Scan for the cell matching the given text and deliver its (x, y) coordinate at center. 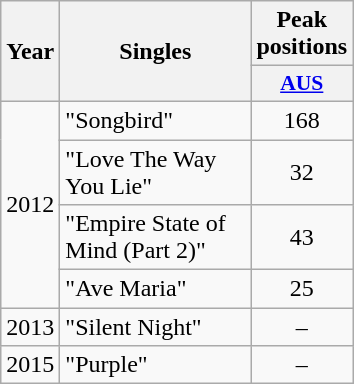
168 (302, 120)
"Songbird" (156, 120)
2013 (30, 327)
2012 (30, 204)
Peak positions (302, 34)
"Silent Night" (156, 327)
32 (302, 172)
"Love The Way You Lie" (156, 172)
Singles (156, 52)
"Ave Maria" (156, 289)
25 (302, 289)
Year (30, 52)
"Empire State of Mind (Part 2)" (156, 238)
2015 (30, 365)
"Purple" (156, 365)
43 (302, 238)
AUS (302, 84)
